From the cell containing the given text, extract its center point as [x, y] coordinate. 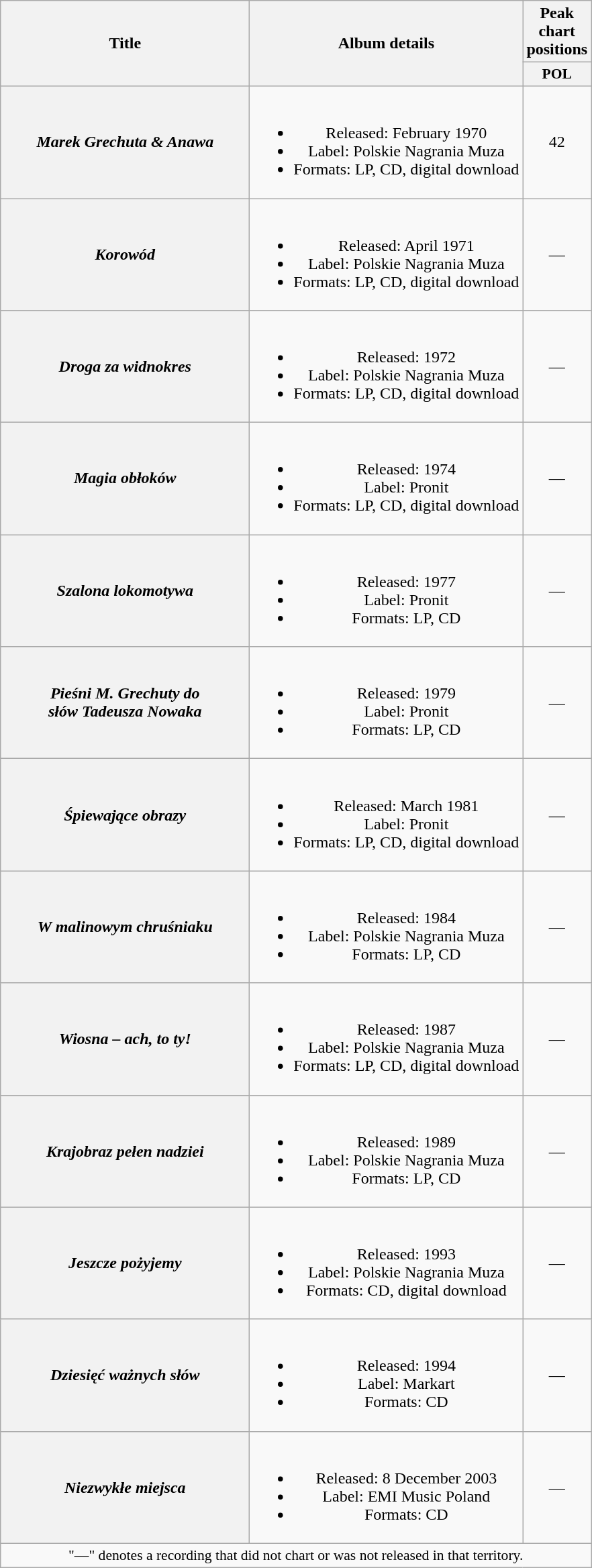
Released: April 1971Label: Polskie Nagrania MuzaFormats: LP, CD, digital download [387, 255]
Korowód [125, 255]
Released: 1977Label: PronitFormats: LP, CD [387, 590]
Released: 1987Label: Polskie Nagrania MuzaFormats: LP, CD, digital download [387, 1039]
Released: 1984Label: Polskie Nagrania MuzaFormats: LP, CD [387, 927]
Marek Grechuta & Anawa [125, 142]
POL [557, 74]
Jeszcze pożyjemy [125, 1263]
Title [125, 44]
Pieśni M. Grechuty dosłów Tadeusza Nowaka [125, 703]
Szalona lokomotywa [125, 590]
Dziesięć ważnych słów [125, 1375]
Released: 8 December 2003Label: EMI Music PolandFormats: CD [387, 1487]
Released: 1972Label: Polskie Nagrania MuzaFormats: LP, CD, digital download [387, 366]
42 [557, 142]
Released: 1979Label: PronitFormats: LP, CD [387, 703]
Released: February 1970Label: Polskie Nagrania MuzaFormats: LP, CD, digital download [387, 142]
Droga za widnokres [125, 366]
Released: March 1981Label: PronitFormats: LP, CD, digital download [387, 815]
"—" denotes a recording that did not chart or was not released in that territory. [296, 1555]
Niezwykłe miejsca [125, 1487]
Krajobraz pełen nadziei [125, 1151]
Peak chart positions [557, 32]
Wiosna – ach, to ty! [125, 1039]
Śpiewające obrazy [125, 815]
Released: 1993Label: Polskie Nagrania MuzaFormats: CD, digital download [387, 1263]
W malinowym chruśniaku [125, 927]
Album details [387, 44]
Released: 1974Label: PronitFormats: LP, CD, digital download [387, 479]
Released: 1994Label: MarkartFormats: CD [387, 1375]
Released: 1989Label: Polskie Nagrania MuzaFormats: LP, CD [387, 1151]
Magia obłoków [125, 479]
